Pinpoint the cell where the given text exists, returning its (X, Y) midpoint coordinate. 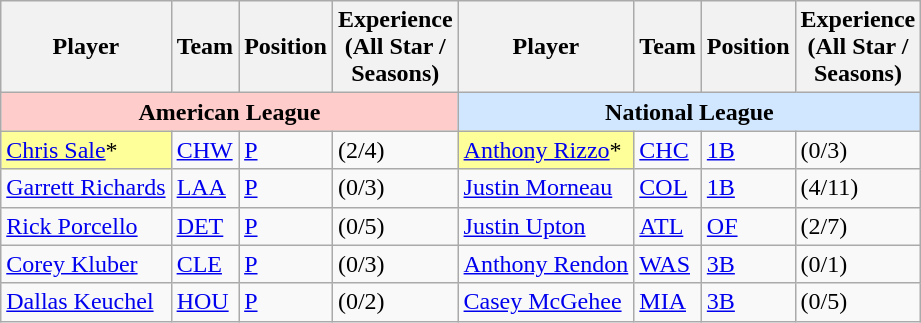
Corey Kluber (86, 264)
(0/1) (858, 264)
Garrett Richards (86, 188)
CHW (205, 150)
Casey McGehee (546, 302)
DET (205, 226)
CLE (205, 264)
American League (230, 112)
Anthony Rendon (546, 264)
(0/2) (395, 302)
HOU (205, 302)
CHC (668, 150)
LAA (205, 188)
COL (668, 188)
WAS (668, 264)
(2/4) (395, 150)
(2/7) (858, 226)
Chris Sale* (86, 150)
Anthony Rizzo* (546, 150)
National League (690, 112)
(4/11) (858, 188)
Dallas Keuchel (86, 302)
OF (748, 226)
Rick Porcello (86, 226)
ATL (668, 226)
Justin Upton (546, 226)
MIA (668, 302)
Justin Morneau (546, 188)
